Extract the (X, Y) coordinate from the center of the cell holding the provided text.  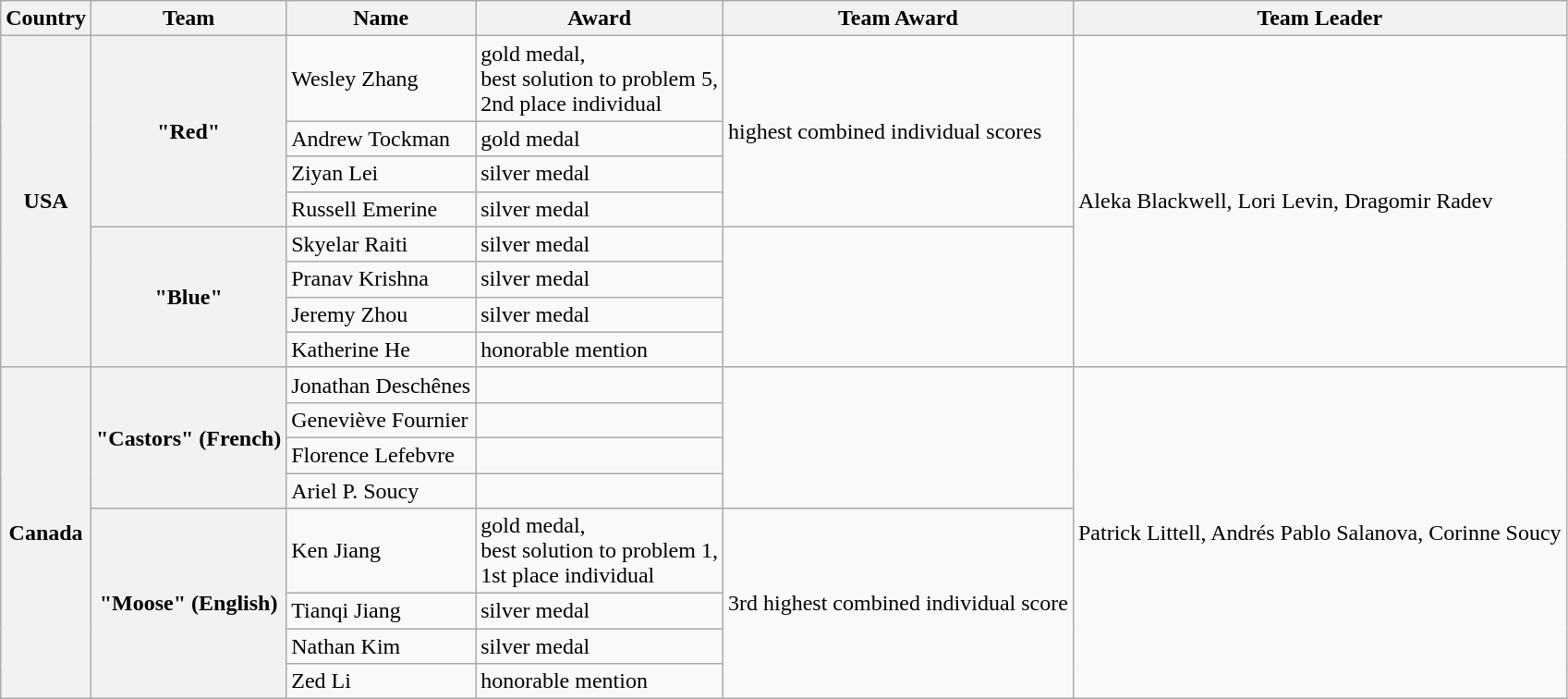
gold medal, best solution to problem 5, 2nd place individual (600, 79)
Award (600, 18)
Team Leader (1319, 18)
Florence Lefebvre (381, 455)
Country (46, 18)
Skyelar Raiti (381, 244)
Name (381, 18)
Russell Emerine (381, 209)
Canada (46, 533)
"Moose" (English) (188, 604)
Jonathan Deschênes (381, 385)
Tianqi Jiang (381, 611)
highest combined individual scores (898, 131)
"Red" (188, 131)
"Castors" (French) (188, 437)
Aleka Blackwell, Lori Levin, Dragomir Radev (1319, 202)
Ziyan Lei (381, 174)
Team (188, 18)
gold medal (600, 139)
Geneviève Fournier (381, 420)
gold medal, best solution to problem 1, 1st place individual (600, 551)
Nathan Kim (381, 646)
"Blue" (188, 297)
Jeremy Zhou (381, 314)
Patrick Littell, Andrés Pablo Salanova, Corinne Soucy (1319, 533)
USA (46, 202)
Ken Jiang (381, 551)
Andrew Tockman (381, 139)
Wesley Zhang (381, 79)
Team Award (898, 18)
3rd highest combined individual score (898, 604)
Katherine He (381, 349)
Zed Li (381, 681)
Ariel P. Soucy (381, 491)
Pranav Krishna (381, 279)
